For the text-containing cell, return its midpoint in (X, Y) coordinate format. 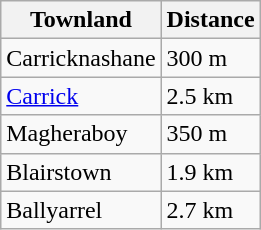
Blairstown (81, 172)
Townland (81, 20)
Ballyarrel (81, 210)
2.5 km (210, 96)
2.7 km (210, 210)
300 m (210, 58)
1.9 km (210, 172)
Carrick (81, 96)
Magheraboy (81, 134)
Carricknashane (81, 58)
Distance (210, 20)
350 m (210, 134)
